Find where the given text appears and provide that cell's center as (X, Y) coordinate. 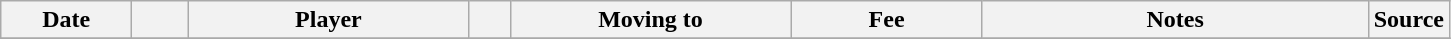
Notes (1175, 20)
Source (1408, 20)
Player (328, 20)
Date (66, 20)
Fee (886, 20)
Moving to (650, 20)
